Return [X, Y] of the center of cell containing provided text 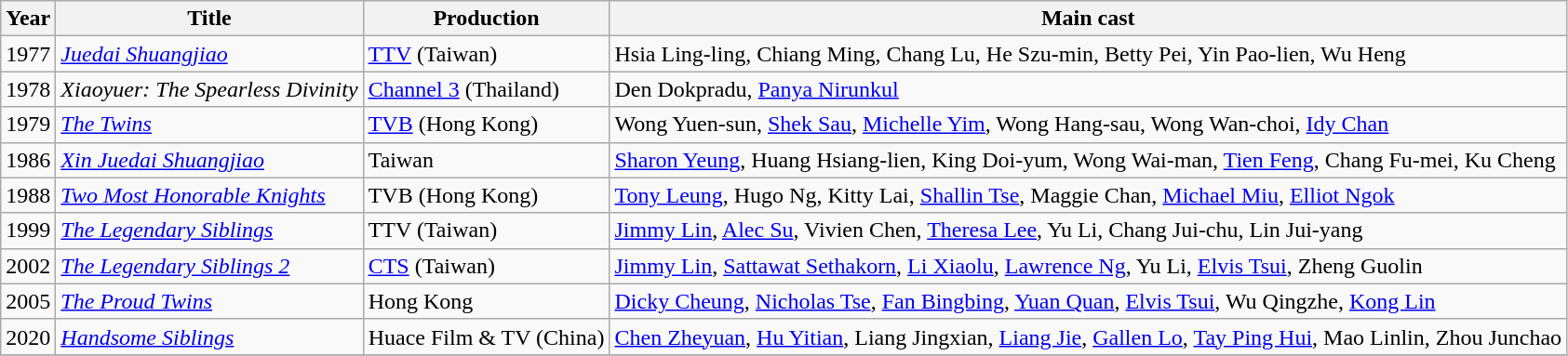
Production [486, 19]
1999 [28, 231]
1977 [28, 54]
Juedai Shuangjiao [209, 54]
Sharon Yeung, Huang Hsiang-lien, King Doi-yum, Wong Wai-man, Tien Feng, Chang Fu-mei, Ku Cheng [1089, 160]
Jimmy Lin, Alec Su, Vivien Chen, Theresa Lee, Yu Li, Chang Jui-chu, Lin Jui-yang [1089, 231]
The Legendary Siblings [209, 231]
1988 [28, 195]
Den Dokpradu, Panya Nirunkul [1089, 89]
Year [28, 19]
2005 [28, 301]
Huace Film & TV (China) [486, 336]
Taiwan [486, 160]
1978 [28, 89]
Jimmy Lin, Sattawat Sethakorn, Li Xiaolu, Lawrence Ng, Yu Li, Elvis Tsui, Zheng Guolin [1089, 266]
2002 [28, 266]
1986 [28, 160]
Hong Kong [486, 301]
Main cast [1089, 19]
Handsome Siblings [209, 336]
Dicky Cheung, Nicholas Tse, Fan Bingbing, Yuan Quan, Elvis Tsui, Wu Qingzhe, Kong Lin [1089, 301]
Two Most Honorable Knights [209, 195]
Chen Zheyuan, Hu Yitian, Liang Jingxian, Liang Jie, Gallen Lo, Tay Ping Hui, Mao Linlin, Zhou Junchao [1089, 336]
The Twins [209, 125]
Hsia Ling-ling, Chiang Ming, Chang Lu, He Szu-min, Betty Pei, Yin Pao-lien, Wu Heng [1089, 54]
2020 [28, 336]
Tony Leung, Hugo Ng, Kitty Lai, Shallin Tse, Maggie Chan, Michael Miu, Elliot Ngok [1089, 195]
Channel 3 (Thailand) [486, 89]
The Legendary Siblings 2 [209, 266]
Title [209, 19]
The Proud Twins [209, 301]
1979 [28, 125]
Xin Juedai Shuangjiao [209, 160]
Xiaoyuer: The Spearless Divinity [209, 89]
Wong Yuen-sun, Shek Sau, Michelle Yim, Wong Hang-sau, Wong Wan-choi, Idy Chan [1089, 125]
CTS (Taiwan) [486, 266]
